For the text-containing cell, return its midpoint in (X, Y) coordinate format. 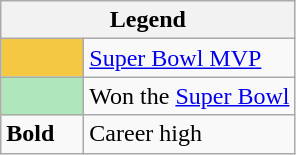
Bold (42, 134)
Career high (190, 134)
Legend (148, 20)
Super Bowl MVP (190, 58)
Won the Super Bowl (190, 96)
